Provide the (x, y) coordinate of the cell's center where the given text is located.  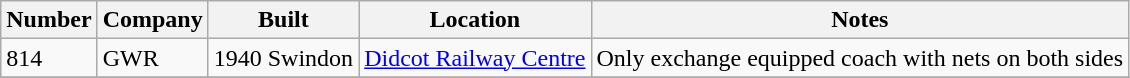
Didcot Railway Centre (475, 58)
Company (152, 20)
Built (283, 20)
Only exchange equipped coach with nets on both sides (860, 58)
Location (475, 20)
GWR (152, 58)
Number (49, 20)
1940 Swindon (283, 58)
Notes (860, 20)
814 (49, 58)
